From the cell containing the given text, extract its center point as (x, y) coordinate. 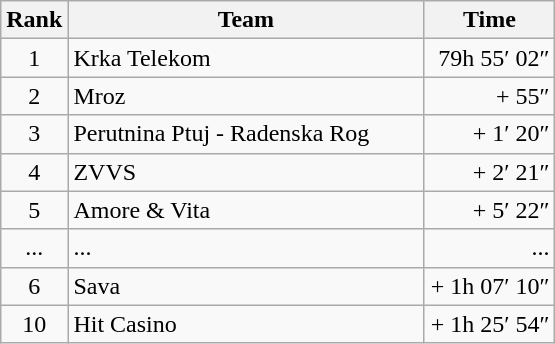
2 (34, 96)
+ 2′ 21″ (490, 172)
79h 55′ 02″ (490, 58)
+ 55″ (490, 96)
ZVVS (246, 172)
Rank (34, 20)
+ 1′ 20″ (490, 134)
6 (34, 286)
1 (34, 58)
+ 1h 25′ 54″ (490, 324)
+ 5′ 22″ (490, 210)
10 (34, 324)
Mroz (246, 96)
Krka Telekom (246, 58)
Amore & Vita (246, 210)
Perutnina Ptuj - Radenska Rog (246, 134)
Hit Casino (246, 324)
Time (490, 20)
3 (34, 134)
4 (34, 172)
5 (34, 210)
+ 1h 07′ 10″ (490, 286)
Team (246, 20)
Sava (246, 286)
